Capture the cell that displays the provided text and extract its (x, y) central coordinate. 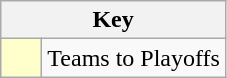
Key (114, 20)
Teams to Playoffs (134, 58)
